Return the [x, y] coordinate for the center point of the cell that contains the specified text.  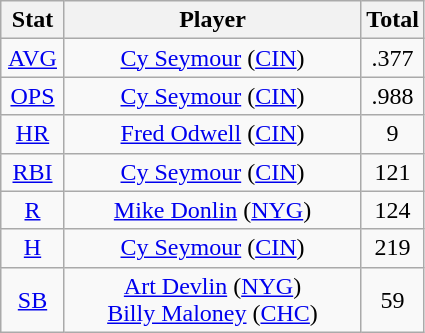
SB [33, 300]
121 [393, 172]
.988 [393, 96]
59 [393, 300]
9 [393, 134]
H [33, 248]
HR [33, 134]
OPS [33, 96]
RBI [33, 172]
Player [212, 20]
R [33, 210]
Art Devlin (NYG)Billy Maloney (CHC) [212, 300]
Mike Donlin (NYG) [212, 210]
AVG [33, 58]
219 [393, 248]
124 [393, 210]
Fred Odwell (CIN) [212, 134]
Stat [33, 20]
Total [393, 20]
.377 [393, 58]
